Scan for the cell matching the given text and deliver its (x, y) coordinate at center. 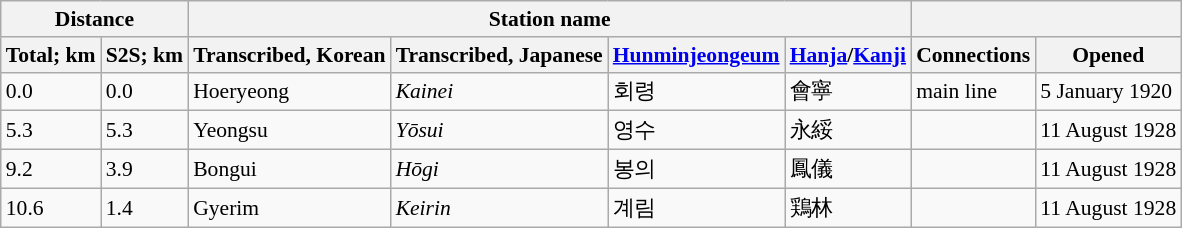
Yōsui (500, 130)
Yeongsu (289, 130)
Connections (973, 55)
Hōgi (500, 170)
Opened (1108, 55)
5 January 1920 (1108, 92)
봉의 (696, 170)
1.4 (145, 208)
Hoeryeong (289, 92)
Station name (550, 19)
main line (973, 92)
계림 (696, 208)
Transcribed, Japanese (500, 55)
Hunminjeongeum (696, 55)
Distance (94, 19)
영수 (696, 130)
9.2 (51, 170)
鳳儀 (848, 170)
Keirin (500, 208)
永綏 (848, 130)
3.9 (145, 170)
Gyerim (289, 208)
S2S; km (145, 55)
Transcribed, Korean (289, 55)
Hanja/Kanji (848, 55)
10.6 (51, 208)
회령 (696, 92)
Kainei (500, 92)
Bongui (289, 170)
Total; km (51, 55)
會寧 (848, 92)
鶏林 (848, 208)
